Locate the cell with the specified text and output its (x, y) center coordinate. 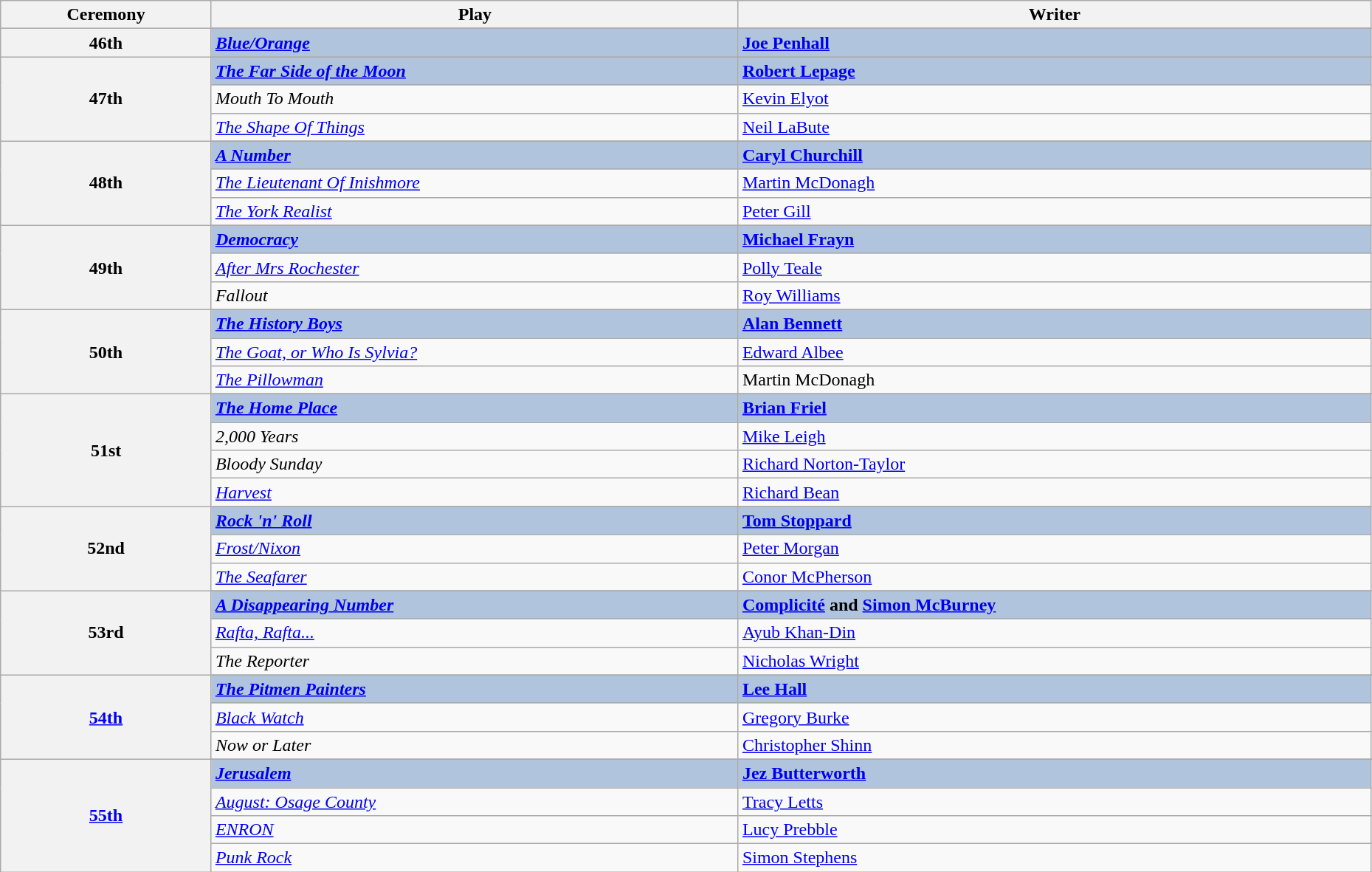
Lucy Prebble (1054, 830)
Gregory Burke (1054, 717)
Rock 'n' Roll (475, 521)
Mike Leigh (1054, 436)
49th (106, 267)
A Disappearing Number (475, 605)
August: Osage County (475, 801)
The Lieutenant Of Inishmore (475, 183)
Christopher Shinn (1054, 745)
The Shape Of Things (475, 127)
Peter Gill (1054, 211)
Brian Friel (1054, 408)
Mouth To Mouth (475, 99)
Alan Bennett (1054, 323)
Peter Morgan (1054, 549)
Play (475, 15)
54th (106, 717)
Democracy (475, 239)
Fallout (475, 295)
ENRON (475, 830)
Polly Teale (1054, 267)
53rd (106, 633)
Jez Butterworth (1054, 773)
Frost/Nixon (475, 549)
Ayub Khan-Din (1054, 633)
Punk Rock (475, 858)
Richard Bean (1054, 492)
Tom Stoppard (1054, 521)
Blue/Orange (475, 43)
Ceremony (106, 15)
Rafta, Rafta... (475, 633)
The York Realist (475, 211)
Black Watch (475, 717)
Tracy Letts (1054, 801)
Robert Lepage (1054, 71)
The Far Side of the Moon (475, 71)
52nd (106, 549)
Harvest (475, 492)
Roy Williams (1054, 295)
The Pillowman (475, 380)
Bloody Sunday (475, 464)
The Seafarer (475, 577)
The Reporter (475, 661)
The Home Place (475, 408)
2,000 Years (475, 436)
A Number (475, 155)
Conor McPherson (1054, 577)
47th (106, 99)
Kevin Elyot (1054, 99)
Lee Hall (1054, 689)
Joe Penhall (1054, 43)
55th (106, 815)
Writer (1054, 15)
Neil LaBute (1054, 127)
The Pitmen Painters (475, 689)
Now or Later (475, 745)
After Mrs Rochester (475, 267)
The Goat, or Who Is Sylvia? (475, 352)
46th (106, 43)
The History Boys (475, 323)
50th (106, 351)
Richard Norton-Taylor (1054, 464)
Jerusalem (475, 773)
Michael Frayn (1054, 239)
Edward Albee (1054, 352)
51st (106, 450)
Complicité and Simon McBurney (1054, 605)
Caryl Churchill (1054, 155)
48th (106, 183)
Nicholas Wright (1054, 661)
Simon Stephens (1054, 858)
